Capture the cell that displays the provided text and extract its [X, Y] central coordinate. 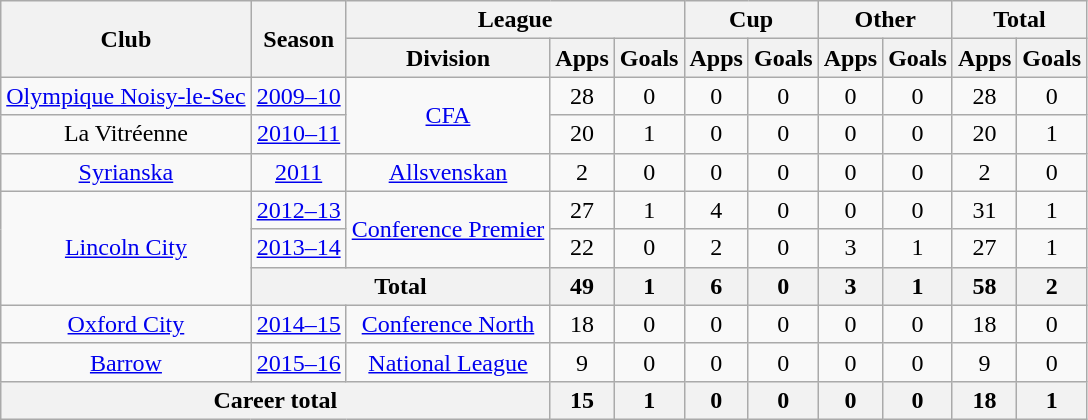
58 [984, 286]
Oxford City [126, 324]
31 [984, 210]
2010–11 [298, 134]
CFA [448, 115]
Other [885, 20]
2014–15 [298, 324]
Syrianska [126, 172]
La Vitréenne [126, 134]
2013–14 [298, 248]
Barrow [126, 362]
Season [298, 39]
2015–16 [298, 362]
Conference North [448, 324]
2011 [298, 172]
Lincoln City [126, 248]
4 [716, 210]
2009–10 [298, 96]
Conference Premier [448, 229]
League [515, 20]
22 [582, 248]
Cup [751, 20]
6 [716, 286]
Olympique Noisy-le-Sec [126, 96]
Club [126, 39]
Division [448, 58]
Allsvenskan [448, 172]
2012–13 [298, 210]
National League [448, 362]
Career total [276, 400]
49 [582, 286]
15 [582, 400]
